Determine the (x, y) coordinate at the center of the cell enclosing the given text.  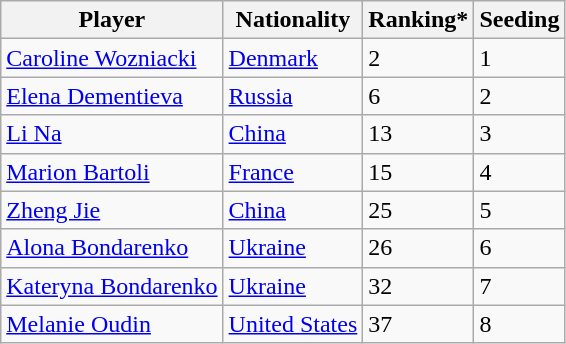
1 (520, 58)
Marion Bartoli (112, 172)
Caroline Wozniacki (112, 58)
Elena Dementieva (112, 96)
Melanie Oudin (112, 324)
Nationality (293, 20)
Player (112, 20)
Li Na (112, 134)
5 (520, 210)
Alona Bondarenko (112, 248)
25 (418, 210)
Seeding (520, 20)
8 (520, 324)
Ranking* (418, 20)
37 (418, 324)
4 (520, 172)
7 (520, 286)
France (293, 172)
Russia (293, 96)
Kateryna Bondarenko (112, 286)
15 (418, 172)
32 (418, 286)
Denmark (293, 58)
13 (418, 134)
3 (520, 134)
Zheng Jie (112, 210)
United States (293, 324)
26 (418, 248)
